Output the [X, Y] coordinate of the center of the cell containing the given text.  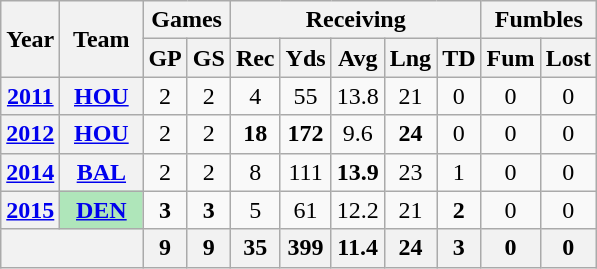
11.4 [358, 248]
Rec [255, 58]
13.8 [358, 96]
GP [165, 58]
BAL [102, 172]
2014 [30, 172]
2015 [30, 210]
Games [186, 20]
Yds [306, 58]
5 [255, 210]
Fumbles [538, 20]
1 [459, 172]
Lost [568, 58]
Receiving [356, 20]
Fum [510, 58]
399 [306, 248]
4 [255, 96]
2011 [30, 96]
9.6 [358, 134]
23 [410, 172]
13.9 [358, 172]
Avg [358, 58]
Year [30, 39]
12.2 [358, 210]
18 [255, 134]
61 [306, 210]
55 [306, 96]
GS [208, 58]
2012 [30, 134]
8 [255, 172]
TD [459, 58]
Lng [410, 58]
DEN [102, 210]
Team [102, 39]
172 [306, 134]
35 [255, 248]
111 [306, 172]
